Identify which cell holds the provided text, then report its [x, y] central coordinate. 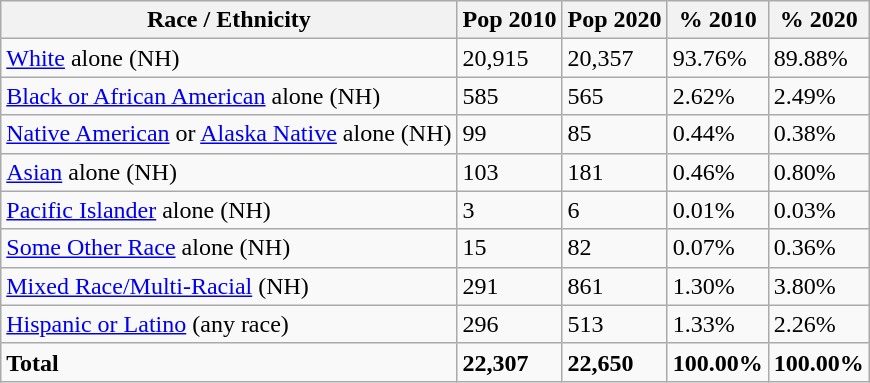
20,915 [510, 58]
93.76% [718, 58]
3.80% [818, 286]
291 [510, 286]
0.80% [818, 172]
0.36% [818, 248]
White alone (NH) [229, 58]
Mixed Race/Multi-Racial (NH) [229, 286]
22,307 [510, 362]
2.62% [718, 96]
Race / Ethnicity [229, 20]
0.44% [718, 134]
3 [510, 210]
Some Other Race alone (NH) [229, 248]
Asian alone (NH) [229, 172]
15 [510, 248]
0.01% [718, 210]
Pop 2020 [614, 20]
Hispanic or Latino (any race) [229, 324]
1.30% [718, 286]
% 2020 [818, 20]
85 [614, 134]
861 [614, 286]
2.49% [818, 96]
6 [614, 210]
20,357 [614, 58]
513 [614, 324]
585 [510, 96]
0.03% [818, 210]
1.33% [718, 324]
0.38% [818, 134]
2.26% [818, 324]
Total [229, 362]
565 [614, 96]
103 [510, 172]
Pacific Islander alone (NH) [229, 210]
22,650 [614, 362]
Native American or Alaska Native alone (NH) [229, 134]
296 [510, 324]
99 [510, 134]
Pop 2010 [510, 20]
Black or African American alone (NH) [229, 96]
89.88% [818, 58]
181 [614, 172]
82 [614, 248]
% 2010 [718, 20]
0.46% [718, 172]
0.07% [718, 248]
